Scan for the cell matching the given text and deliver its (x, y) coordinate at center. 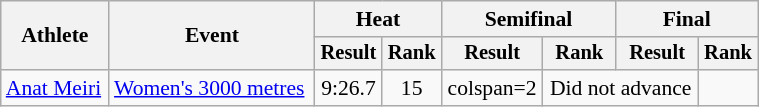
Anat Meiri (55, 88)
Event (212, 36)
15 (412, 88)
Athlete (55, 36)
colspan=2 (492, 88)
9:26.7 (348, 88)
Semifinal (528, 19)
Did not advance (621, 88)
Final (687, 19)
Women's 3000 metres (212, 88)
Heat (378, 19)
